Capture the cell that displays the provided text and extract its [x, y] central coordinate. 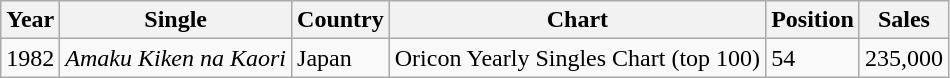
Sales [904, 20]
Chart [577, 20]
1982 [30, 58]
Country [341, 20]
Single [176, 20]
Amaku Kiken na Kaori [176, 58]
235,000 [904, 58]
Japan [341, 58]
Year [30, 20]
Oricon Yearly Singles Chart (top 100) [577, 58]
54 [813, 58]
Position [813, 20]
